Locate the cell with the specified text and output its (X, Y) center coordinate. 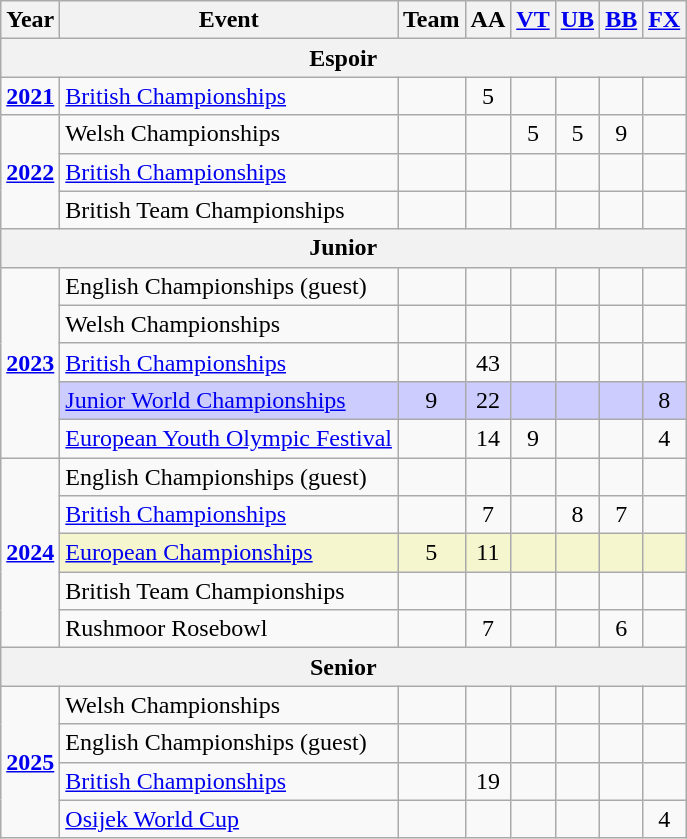
Year (30, 20)
VT (533, 20)
Senior (344, 667)
2021 (30, 96)
19 (488, 781)
UB (577, 20)
2023 (30, 362)
Junior (344, 248)
11 (488, 553)
43 (488, 362)
2025 (30, 762)
Team (432, 20)
Espoir (344, 58)
AA (488, 20)
FX (664, 20)
Osijek World Cup (229, 819)
BB (622, 20)
Junior World Championships (229, 400)
Rushmoor Rosebowl (229, 629)
22 (488, 400)
14 (488, 438)
6 (622, 629)
2022 (30, 172)
European Championships (229, 553)
European Youth Olympic Festival (229, 438)
2024 (30, 553)
Event (229, 20)
